Capture the cell that displays the provided text and extract its [x, y] central coordinate. 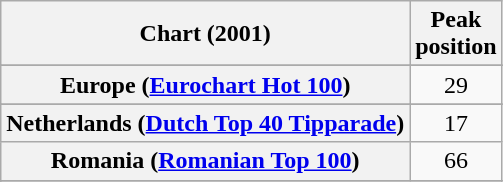
17 [456, 123]
29 [456, 85]
Chart (2001) [206, 34]
Peakposition [456, 34]
66 [456, 161]
Romania (Romanian Top 100) [206, 161]
Europe (Eurochart Hot 100) [206, 85]
Netherlands (Dutch Top 40 Tipparade) [206, 123]
